Return [x, y] of the center of cell containing provided text 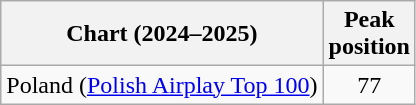
Poland (Polish Airplay Top 100) [162, 85]
Chart (2024–2025) [162, 34]
77 [369, 85]
Peakposition [369, 34]
